Extract the [x, y] coordinate from the center of the cell holding the provided text.  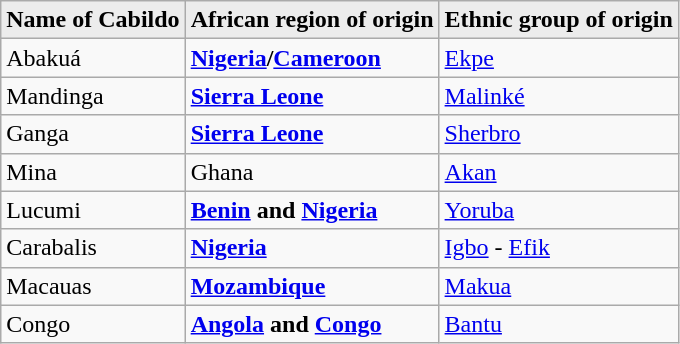
Bantu [558, 324]
Name of Cabildo [93, 20]
Ekpe [558, 58]
Sherbro [558, 134]
Mandinga [93, 96]
Yoruba [558, 210]
Makua [558, 286]
Ganga [93, 134]
Nigeria/Cameroon [312, 58]
Macauas [93, 286]
Benin and Nigeria [312, 210]
Igbo - Efik [558, 248]
Congo [93, 324]
Carabalis [93, 248]
Angola and Congo [312, 324]
Akan [558, 172]
Ghana [312, 172]
Mina [93, 172]
Mozambique [312, 286]
Ethnic group of origin [558, 20]
African region of origin [312, 20]
Malinké [558, 96]
Nigeria [312, 248]
Lucumi [93, 210]
Abakuá [93, 58]
